Return [X, Y] of the center of cell containing provided text 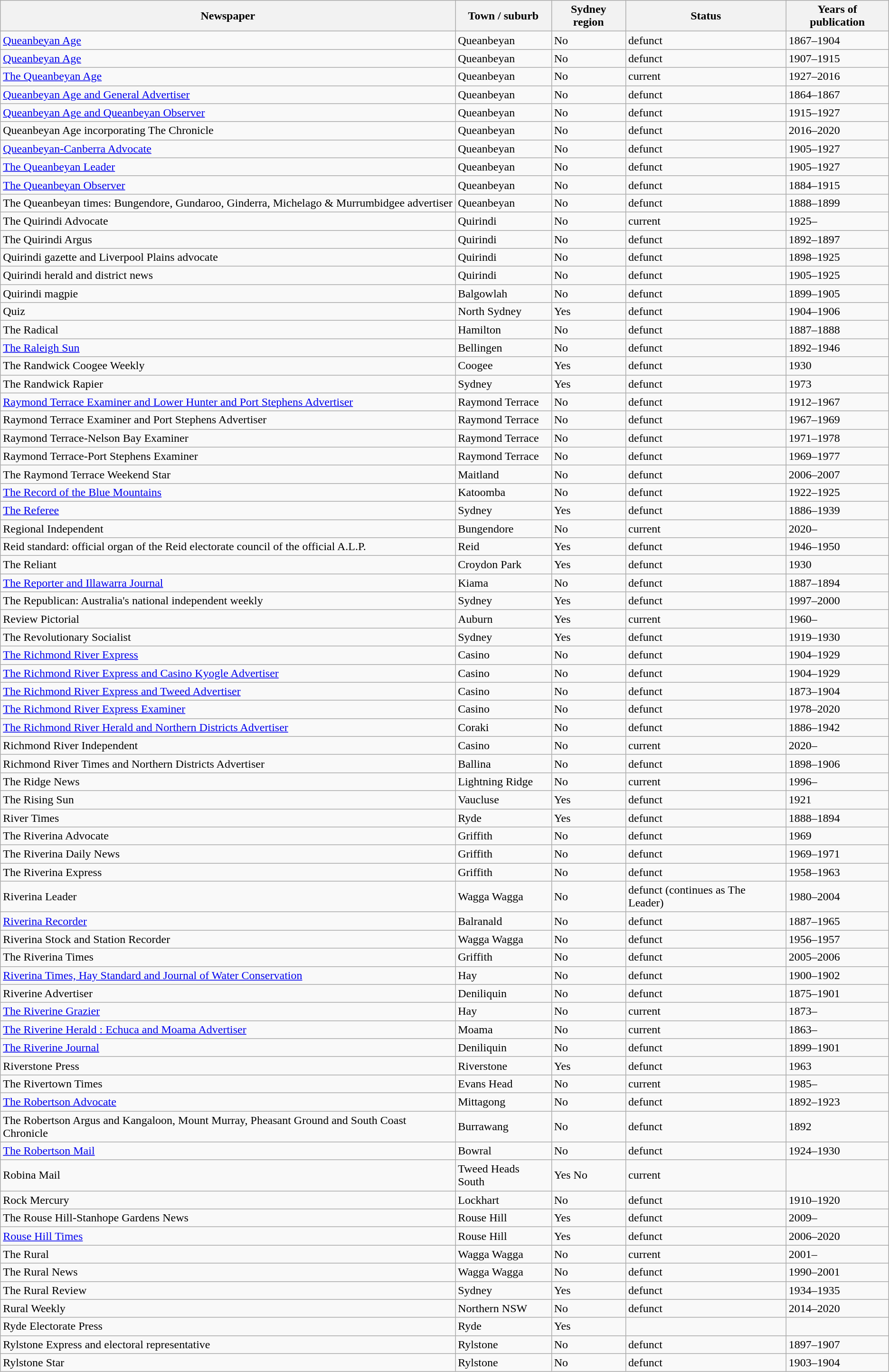
Rock Mercury [228, 1200]
The Quirindi Argus [228, 239]
Quiz [228, 312]
The Revolutionary Socialist [228, 637]
Tweed Heads South [503, 1175]
Croydon Park [503, 565]
The Robertson Mail [228, 1151]
Northern NSW [503, 1308]
The Richmond River Express Examiner [228, 709]
The Referee [228, 510]
Rylstone Express and electoral representative [228, 1344]
The Riverina Times [228, 957]
The Queanbeyan times: Bungendore, Gundaroo, Ginderra, Michelago & Murrumbidgee advertiser [228, 203]
2006–2020 [837, 1236]
2014–2020 [837, 1308]
Reid [503, 547]
1898–1906 [837, 763]
The Ridge News [228, 781]
The Raleigh Sun [228, 348]
Queanbeyan Age and Queanbeyan Observer [228, 113]
1875–1901 [837, 993]
1884–1915 [837, 185]
1956–1957 [837, 939]
1888–1899 [837, 203]
Bellingen [503, 348]
1903–1904 [837, 1362]
2005–2006 [837, 957]
1934–1935 [837, 1290]
The Richmond River Express [228, 655]
The Reporter and Illawarra Journal [228, 583]
1963 [837, 1066]
1969–1971 [837, 854]
Balranald [503, 921]
The Rivertown Times [228, 1084]
The Riverina Express [228, 872]
Regional Independent [228, 529]
Hamilton [503, 330]
Riverstone Press [228, 1066]
2001– [837, 1254]
Raymond Terrace-Nelson Bay Examiner [228, 438]
Riverstone [503, 1066]
1924–1930 [837, 1151]
Ryde Electorate Press [228, 1326]
1973 [837, 384]
Vaucluse [503, 800]
1904–1906 [837, 312]
1919–1930 [837, 637]
The Rural Review [228, 1290]
1927–2016 [837, 76]
1892–1923 [837, 1102]
1863– [837, 1029]
1960– [837, 619]
Maitland [503, 474]
The Reliant [228, 565]
1910–1920 [837, 1200]
Riverina Stock and Station Recorder [228, 939]
1887–1894 [837, 583]
Mittagong [503, 1102]
The Rural [228, 1254]
The Richmond River Express and Casino Kyogle Advertiser [228, 673]
1912–1967 [837, 402]
1996– [837, 781]
Ballina [503, 763]
The Robertson Argus and Kangaloon, Mount Murray, Pheasant Ground and South Coast Chronicle [228, 1126]
Evans Head [503, 1084]
Balgowlah [503, 294]
Riverine Advertiser [228, 993]
Katoomba [503, 492]
The Robertson Advocate [228, 1102]
Reid standard: official organ of the Reid electorate council of the official A.L.P. [228, 547]
Riverina Recorder [228, 921]
1985– [837, 1084]
2009– [837, 1218]
Newspaper [228, 16]
Bungendore [503, 529]
Review Pictorial [228, 619]
Queanbeyan Age incorporating The Chronicle [228, 131]
Richmond River Times and Northern Districts Advertiser [228, 763]
1900–1902 [837, 975]
Moama [503, 1029]
Raymond Terrace Examiner and Port Stephens Advertiser [228, 420]
Queanbeyan-Canberra Advocate [228, 149]
defunct (continues as The Leader) [706, 897]
Yes No [588, 1175]
The Radical [228, 330]
1969 [837, 836]
Riverina Leader [228, 897]
Riverina Times, Hay Standard and Journal of Water Conservation [228, 975]
Raymond Terrace Examiner and Lower Hunter and Port Stephens Advertiser [228, 402]
The Raymond Terrace Weekend Star [228, 474]
The Randwick Rapier [228, 384]
1886–1942 [837, 727]
1899–1905 [837, 294]
1892–1897 [837, 239]
Status [706, 16]
Rylstone Star [228, 1362]
1873– [837, 1011]
Quirindi herald and district news [228, 276]
1921 [837, 800]
The Riverina Daily News [228, 854]
The Rural News [228, 1272]
1892–1946 [837, 348]
Rouse Hill Times [228, 1236]
The Record of the Blue Mountains [228, 492]
Coogee [503, 366]
The Queanbeyan Observer [228, 185]
2016–2020 [837, 131]
2006–2007 [837, 474]
1897–1907 [837, 1344]
Raymond Terrace-Port Stephens Examiner [228, 456]
1922–1925 [837, 492]
Burrawang [503, 1126]
Sydney region [588, 16]
1969–1977 [837, 456]
The Randwick Coogee Weekly [228, 366]
1905–1925 [837, 276]
Rural Weekly [228, 1308]
The Richmond River Herald and Northern Districts Advertiser [228, 727]
Robina Mail [228, 1175]
1946–1950 [837, 547]
Lockhart [503, 1200]
The Riverine Journal [228, 1048]
Lightning Ridge [503, 781]
Coraki [503, 727]
The Quirindi Advocate [228, 221]
1887–1965 [837, 921]
1971–1978 [837, 438]
1907–1915 [837, 58]
1899–1901 [837, 1048]
North Sydney [503, 312]
Auburn [503, 619]
The Queanbeyan Age [228, 76]
1925– [837, 221]
The Queanbeyan Leader [228, 167]
Years of publication [837, 16]
1867–1904 [837, 40]
The Rising Sun [228, 800]
Queanbeyan Age and General Advertiser [228, 95]
The Riverine Grazier [228, 1011]
1873–1904 [837, 691]
1997–2000 [837, 601]
Richmond River Independent [228, 745]
Town / suburb [503, 16]
1915–1927 [837, 113]
1958–1963 [837, 872]
1864–1867 [837, 95]
1978–2020 [837, 709]
1898–1925 [837, 257]
The Riverine Herald : Echuca and Moama Advertiser [228, 1029]
1990–2001 [837, 1272]
Bowral [503, 1151]
The Riverina Advocate [228, 836]
River Times [228, 818]
The Rouse Hill-Stanhope Gardens News [228, 1218]
1967–1969 [837, 420]
The Republican: Australia's national independent weekly [228, 601]
Kiama [503, 583]
1887–1888 [837, 330]
Quirindi gazette and Liverpool Plains advocate [228, 257]
1886–1939 [837, 510]
The Richmond River Express and Tweed Advertiser [228, 691]
1888–1894 [837, 818]
1892 [837, 1126]
1980–2004 [837, 897]
Quirindi magpie [228, 294]
